Output the [x, y] coordinate of the center of the cell containing the given text.  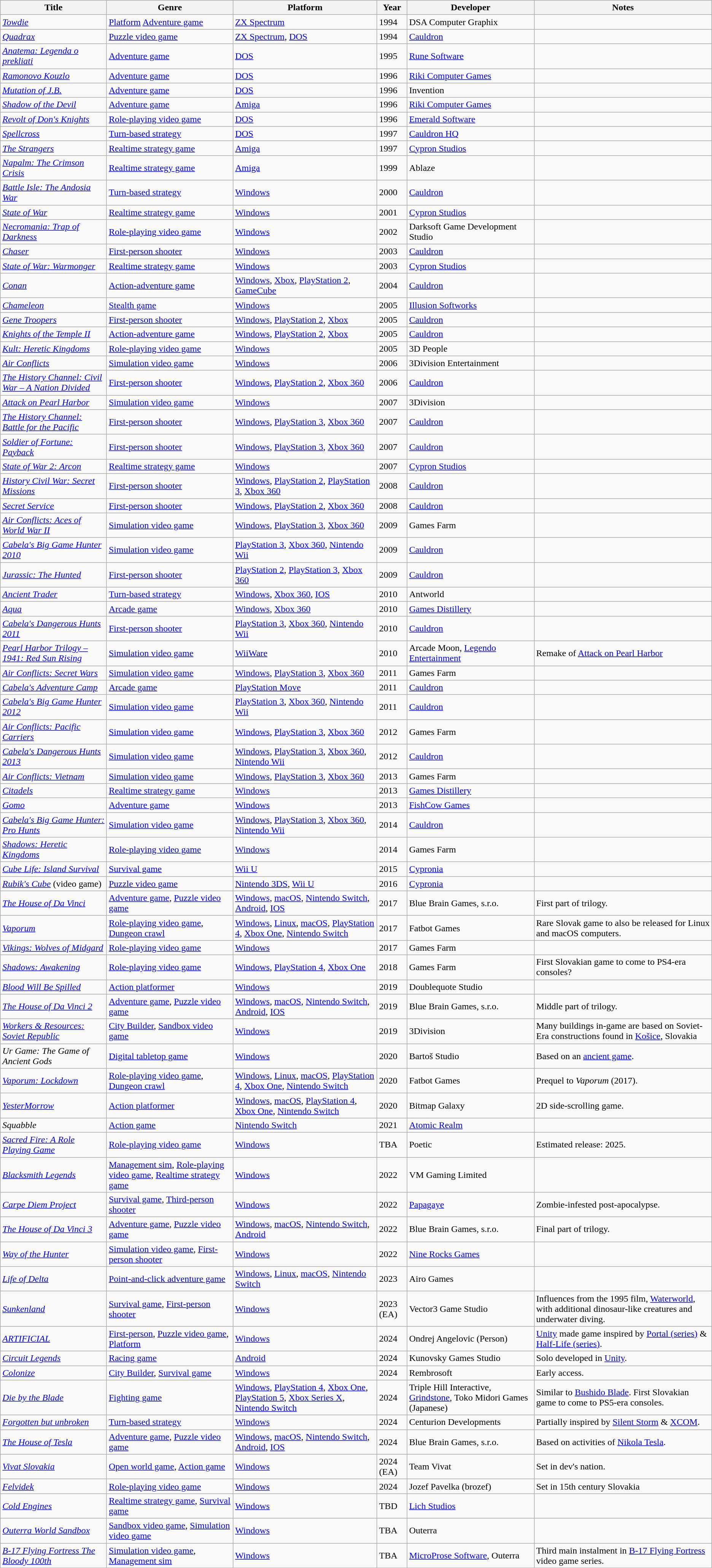
First part of trilogy. [623, 904]
2015 [392, 869]
Battle Isle: The Andosia War [54, 193]
ZX Spectrum [305, 22]
Simulation video game, Management sim [170, 1555]
Open world game, Action game [170, 1467]
YesterMorrow [54, 1105]
Gene Troopers [54, 320]
State of War: Warmonger [54, 266]
Set in dev's nation. [623, 1467]
WiiWare [305, 653]
Shadow of the Devil [54, 105]
Early access. [623, 1373]
Anatema: Legenda o prekliati [54, 56]
2D side-scrolling game. [623, 1105]
2001 [392, 212]
Arcade Moon, Legendo Entertainment [470, 653]
2021 [392, 1125]
Outerra [470, 1531]
Spellcross [54, 134]
Cabela's Dangerous Hunts 2011 [54, 629]
Survival game, Third-person shooter [170, 1205]
Vaporum: Lockdown [54, 1081]
Shadows: Awakening [54, 967]
Cauldron HQ [470, 134]
Gomo [54, 805]
Pearl Harbor Trilogy – 1941: Red Sun Rising [54, 653]
Based on activities of Nikola Tesla. [623, 1442]
Aqua [54, 609]
Based on an ancient game. [623, 1056]
Kult: Heretic Kingdoms [54, 349]
Platform [305, 8]
First-person, Puzzle video game, Platform [170, 1339]
Third main instalment in B-17 Flying Fortress video game series. [623, 1555]
Ancient Trader [54, 594]
Soldier of Fortune: Payback [54, 447]
Ramonovo Kouzlo [54, 76]
Citadels [54, 790]
Secret Service [54, 506]
Partially inspired by Silent Storm & XCOM. [623, 1422]
DSA Computer Graphix [470, 22]
Notes [623, 8]
Felvidek [54, 1486]
Quadrax [54, 37]
ARTIFICIAL [54, 1339]
State of War 2: Arcon [54, 466]
Digital tabletop game [170, 1056]
Air Conflicts: Pacific Carriers [54, 731]
Sunkenland [54, 1309]
Sacred Fire: A Role Playing Game [54, 1145]
The House of Tesla [54, 1442]
Sandbox video game, Simulation video game [170, 1531]
Cabela's Adventure Camp [54, 687]
3Division Entertainment [470, 363]
Windows, Xbox 360, IOS [305, 594]
Forgotten but unbroken [54, 1422]
Nintendo Switch [305, 1125]
Realtime strategy game, Survival game [170, 1506]
Cabela's Big Game Hunter: Pro Hunts [54, 824]
Windows, PlayStation 4, Xbox One [305, 967]
B-17 Flying Fortress The Bloody 100th [54, 1555]
The Strangers [54, 148]
Revolt of Don's Knights [54, 119]
TBD [392, 1506]
Jurassic: The Hunted [54, 575]
Windows, Linux, macOS, Nintendo Switch [305, 1279]
Air Conflicts: Aces of World War II [54, 525]
Windows, Xbox 360 [305, 609]
Many buildings in-game are based on Soviet-Era constructions found in Košice, Slovakia [623, 1031]
Knights of the Temple II [54, 334]
Papagaye [470, 1205]
Workers & Resources: Soviet Republic [54, 1031]
Cabela's Big Game Hunter 2012 [54, 707]
The History Channel: Battle for the Pacific [54, 422]
2024 (EA) [392, 1467]
Action game [170, 1125]
Nine Rocks Games [470, 1254]
Vivat Slovakia [54, 1467]
Developer [470, 8]
Blood Will Be Spilled [54, 987]
Rune Software [470, 56]
2023 (EA) [392, 1309]
Jozef Pavelka (brozef) [470, 1486]
Vaporum [54, 928]
ZX Spectrum, DOS [305, 37]
2004 [392, 285]
Windows, PlayStation 4, Xbox One, PlayStation 5, Xbox Series X, Nintendo Switch [305, 1397]
Shadows: Heretic Kingdoms [54, 849]
Point-and-click adventure game [170, 1279]
Bitmap Galaxy [470, 1105]
Air Conflicts: Vietnam [54, 776]
Bartoš Studio [470, 1056]
Emerald Software [470, 119]
Chaser [54, 252]
Cabela's Dangerous Hunts 2013 [54, 757]
3D People [470, 349]
1995 [392, 56]
Attack on Pearl Harbor [54, 402]
Windows, PlayStation 2, PlayStation 3, Xbox 360 [305, 486]
State of War [54, 212]
2018 [392, 967]
Towdie [54, 22]
Necromania: Trap of Darkness [54, 232]
Atomic Realm [470, 1125]
Racing game [170, 1358]
Genre [170, 8]
Remake of Attack on Pearl Harbor [623, 653]
Cube Life: Island Survival [54, 869]
Ablaze [470, 167]
Prequel to Vaporum (2017). [623, 1081]
2002 [392, 232]
MicroProse Software, Outerra [470, 1555]
Wii U [305, 869]
Estimated release: 2025. [623, 1145]
Management sim, Role-playing video game, Realtime strategy game [170, 1174]
First Slovakian game to come to PS4-era consoles? [623, 967]
Rare Slovak game to also be released for Linux and macOS computers. [623, 928]
Antworld [470, 594]
Conan [54, 285]
Illusion Softworks [470, 305]
The House of Da Vinci 3 [54, 1229]
Zombie-infested post-apocalypse. [623, 1205]
Nintendo 3DS, Wii U [305, 884]
Cabela's Big Game Hunter 2010 [54, 550]
Outerra World Sandbox [54, 1531]
Kunovsky Games Studio [470, 1358]
Carpe Diem Project [54, 1205]
2000 [392, 193]
City Builder, Survival game [170, 1373]
Influences from the 1995 film, Waterworld, with additional dinosaur-like creatures and underwater diving. [623, 1309]
History Civil War: Secret Missions [54, 486]
Ur Game: The Game of Ancient Gods [54, 1056]
The History Channel: Civil War – A Nation Divided [54, 383]
2023 [392, 1279]
Airo Games [470, 1279]
Life of Delta [54, 1279]
Windows, macOS, PlayStation 4, Xbox One, Nintendo Switch [305, 1105]
Rembrosoft [470, 1373]
Windows, Xbox, PlayStation 2, GameCube [305, 285]
Squabble [54, 1125]
Lich Studios [470, 1506]
Chameleon [54, 305]
Windows, macOS, Nintendo Switch, Android [305, 1229]
Stealth game [170, 305]
Fighting game [170, 1397]
Simulation video game, First-person shooter [170, 1254]
PlayStation 2, PlayStation 3, Xbox 360 [305, 575]
1999 [392, 167]
Colonize [54, 1373]
Mutation of J.B. [54, 90]
Unity made game inspired by Portal (series) & Half-Life (series). [623, 1339]
Title [54, 8]
VM Gaming Limited [470, 1174]
Napalm: The Crimson Crisis [54, 167]
City Builder, Sandbox video game [170, 1031]
2016 [392, 884]
Survival game, First-person shooter [170, 1309]
Air Conflicts [54, 363]
Way of the Hunter [54, 1254]
Year [392, 8]
Darksoft Game Development Studio [470, 232]
Vikings: Wolves of Midgard [54, 948]
Rubik's Cube (video game) [54, 884]
Set in 15th century Slovakia [623, 1486]
Ondrej Angelovic (Person) [470, 1339]
Final part of trilogy. [623, 1229]
The House of Da Vinci 2 [54, 1006]
Similar to Bushido Blade. First Slovakian game to come to PS5-era consoles. [623, 1397]
Cold Engines [54, 1506]
Die by the Blade [54, 1397]
Invention [470, 90]
Poetic [470, 1145]
PlayStation Move [305, 687]
Blacksmith Legends [54, 1174]
Doublequote Studio [470, 987]
Circuit Legends [54, 1358]
Team Vivat [470, 1467]
Centurion Developments [470, 1422]
Vector3 Game Studio [470, 1309]
Middle part of trilogy. [623, 1006]
Platform Adventure game [170, 22]
The House of Da Vinci [54, 904]
Survival game [170, 869]
Android [305, 1358]
Air Conflicts: Secret Wars [54, 673]
FishCow Games [470, 805]
Triple Hill Interactive, Grindstone, Toko Midori Games (Japanese) [470, 1397]
Solo developed in Unity. [623, 1358]
